For the text-containing cell, return its midpoint in (x, y) coordinate format. 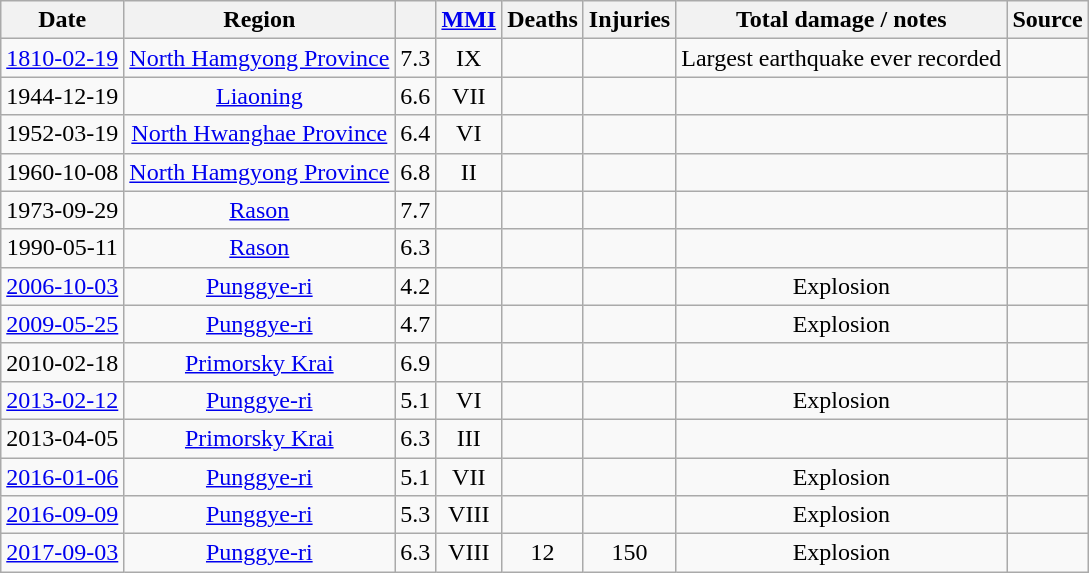
North Hwanghae Province (260, 134)
Region (260, 20)
4.7 (416, 324)
4.2 (416, 286)
7.7 (416, 210)
Liaoning (260, 96)
7.3 (416, 58)
1973-09-29 (62, 210)
6.4 (416, 134)
Largest earthquake ever recorded (842, 58)
12 (543, 553)
2013-02-12 (62, 400)
1990-05-11 (62, 248)
2013-04-05 (62, 438)
MMI (469, 20)
Date (62, 20)
2017-09-03 (62, 553)
Injuries (629, 20)
1810-02-19 (62, 58)
6.8 (416, 172)
Deaths (543, 20)
1960-10-08 (62, 172)
1952-03-19 (62, 134)
Total damage / notes (842, 20)
II (469, 172)
2016-01-06 (62, 477)
5.3 (416, 515)
2016-09-09 (62, 515)
1944-12-19 (62, 96)
6.6 (416, 96)
2009-05-25 (62, 324)
150 (629, 553)
IX (469, 58)
2006-10-03 (62, 286)
Source (1048, 20)
III (469, 438)
6.9 (416, 362)
2010-02-18 (62, 362)
